Scan for the cell matching the given text and deliver its (x, y) coordinate at center. 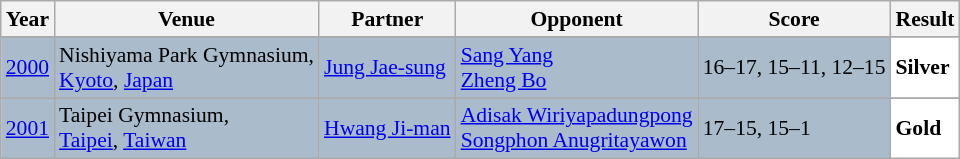
Venue (186, 19)
Gold (926, 128)
2001 (28, 128)
Nishiyama Park Gymnasium,Kyoto, Japan (186, 68)
17–15, 15–1 (794, 128)
Year (28, 19)
Opponent (577, 19)
16–17, 15–11, 12–15 (794, 68)
Silver (926, 68)
Partner (388, 19)
Hwang Ji-man (388, 128)
Result (926, 19)
Score (794, 19)
Adisak Wiriyapadungpong Songphon Anugritayawon (577, 128)
Taipei Gymnasium,Taipei, Taiwan (186, 128)
Sang Yang Zheng Bo (577, 68)
Jung Jae-sung (388, 68)
2000 (28, 68)
